Extract the [X, Y] coordinate from the center of the cell holding the provided text.  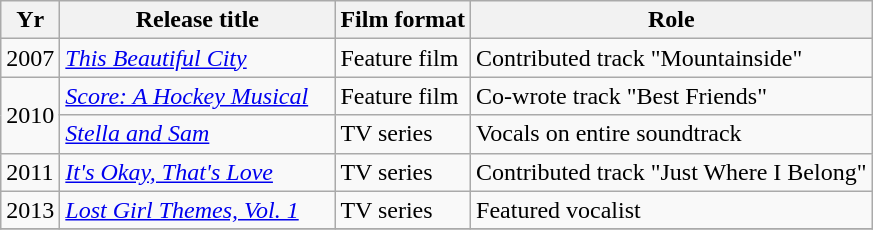
Lost Girl Themes, Vol. 1 [198, 210]
Stella and Sam [198, 134]
Film format [403, 20]
Contributed track "Just Where I Belong" [672, 172]
2010 [30, 115]
Vocals on entire soundtrack [672, 134]
2011 [30, 172]
2013 [30, 210]
Release title [198, 20]
It's Okay, That's Love [198, 172]
Role [672, 20]
2007 [30, 58]
Contributed track "Mountainside" [672, 58]
Featured vocalist [672, 210]
Score: A Hockey Musical [198, 96]
This Beautiful City [198, 58]
Co-wrote track "Best Friends" [672, 96]
Yr [30, 20]
